Find where the given text appears and provide that cell's center as [x, y] coordinate. 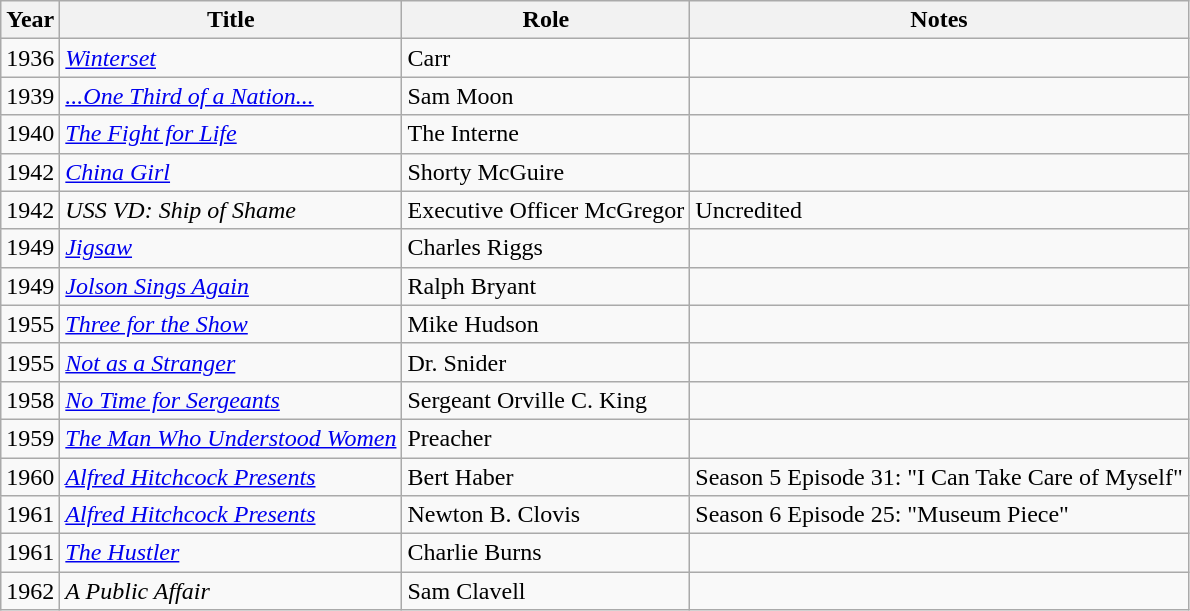
1959 [30, 438]
Uncredited [939, 210]
Charlie Burns [546, 553]
Executive Officer McGregor [546, 210]
The Man Who Understood Women [231, 438]
1936 [30, 58]
Mike Hudson [546, 324]
1940 [30, 134]
The Interne [546, 134]
Year [30, 20]
Role [546, 20]
China Girl [231, 172]
Shorty McGuire [546, 172]
Three for the Show [231, 324]
Sergeant Orville C. King [546, 400]
The Hustler [231, 553]
Sam Clavell [546, 591]
The Fight for Life [231, 134]
Not as a Stranger [231, 362]
...One Third of a Nation... [231, 96]
Charles Riggs [546, 248]
Sam Moon [546, 96]
No Time for Sergeants [231, 400]
Dr. Snider [546, 362]
Season 6 Episode 25: "Museum Piece" [939, 515]
Notes [939, 20]
Ralph Bryant [546, 286]
1939 [30, 96]
Season 5 Episode 31: "I Can Take Care of Myself" [939, 477]
Bert Haber [546, 477]
1958 [30, 400]
USS VD: Ship of Shame [231, 210]
Title [231, 20]
A Public Affair [231, 591]
1960 [30, 477]
Newton B. Clovis [546, 515]
Winterset [231, 58]
Jigsaw [231, 248]
Carr [546, 58]
1962 [30, 591]
Preacher [546, 438]
Jolson Sings Again [231, 286]
